Determine the (x, y) coordinate at the center of the cell enclosing the given text.  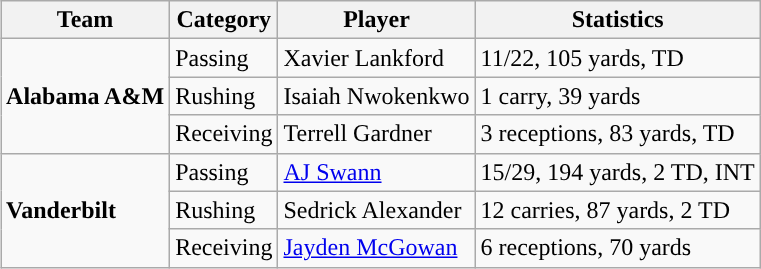
Team (86, 20)
11/22, 105 yards, TD (618, 58)
Xavier Lankford (376, 58)
Category (224, 20)
Isaiah Nwokenkwo (376, 96)
6 receptions, 70 yards (618, 248)
Statistics (618, 20)
15/29, 194 yards, 2 TD, INT (618, 172)
Jayden McGowan (376, 248)
3 receptions, 83 yards, TD (618, 134)
Vanderbilt (86, 210)
Terrell Gardner (376, 134)
12 carries, 87 yards, 2 TD (618, 210)
Sedrick Alexander (376, 210)
Alabama A&M (86, 96)
1 carry, 39 yards (618, 96)
AJ Swann (376, 172)
Player (376, 20)
